Return (X, Y) of the center of cell containing provided text 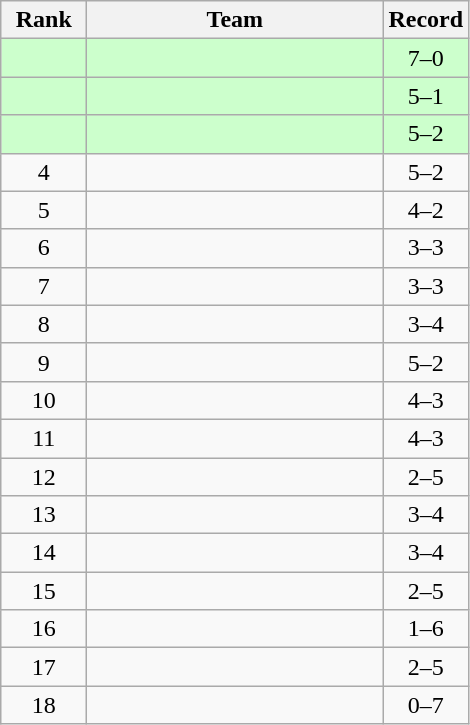
5–1 (426, 96)
7–0 (426, 58)
14 (44, 553)
11 (44, 438)
0–7 (426, 705)
4–2 (426, 210)
Rank (44, 20)
7 (44, 286)
6 (44, 248)
12 (44, 477)
Record (426, 20)
15 (44, 591)
17 (44, 667)
18 (44, 705)
1–6 (426, 629)
16 (44, 629)
9 (44, 362)
13 (44, 515)
5 (44, 210)
4 (44, 172)
8 (44, 324)
10 (44, 400)
Team (235, 20)
